Pinpoint the cell where the given text exists, returning its [x, y] midpoint coordinate. 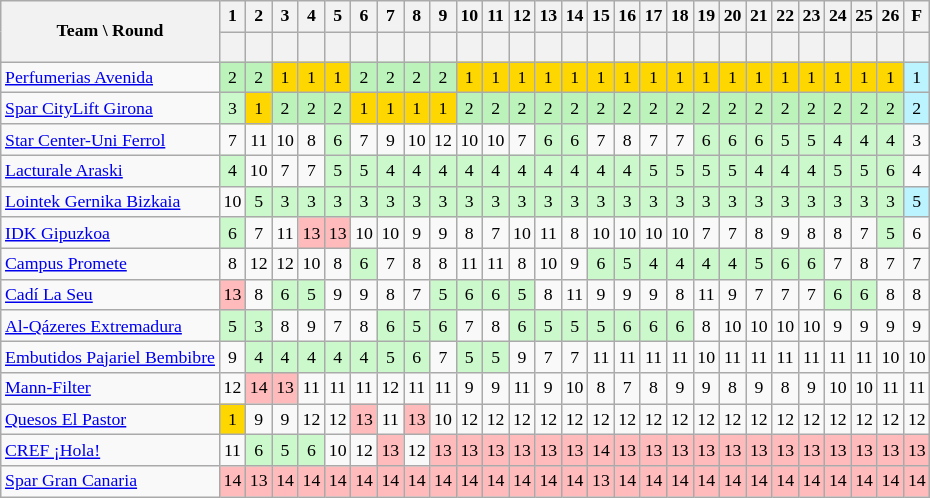
Campus Promete [110, 264]
IDK Gipuzkoa [110, 232]
Perfumerias Avenida [110, 78]
Mann-Filter [110, 388]
Spar Gran Canaria [110, 482]
Embutidos Pajariel Bembibre [110, 356]
23 [811, 16]
Lacturale Araski [110, 170]
Star Center-Uni Ferrol [110, 140]
Lointek Gernika Bizkaia [110, 202]
19 [706, 16]
Al-Qázeres Extremadura [110, 326]
Spar CityLift Girona [110, 108]
26 [890, 16]
15 [601, 16]
21 [759, 16]
22 [785, 16]
25 [864, 16]
16 [627, 16]
Team \ Round [110, 32]
24 [838, 16]
20 [732, 16]
17 [653, 16]
Quesos El Pastor [110, 420]
18 [680, 16]
Cadí La Seu [110, 294]
CREF ¡Hola! [110, 450]
F [917, 16]
